Detect which cell encompasses the target text, then output its (X, Y) center coordinate. 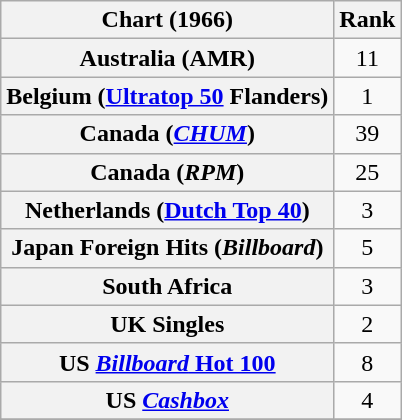
5 (368, 248)
11 (368, 58)
Netherlands (Dutch Top 40) (168, 210)
Canada (CHUM) (168, 134)
39 (368, 134)
Canada (RPM) (168, 172)
25 (368, 172)
Chart (1966) (168, 20)
South Africa (168, 286)
2 (368, 324)
Australia (AMR) (168, 58)
Rank (368, 20)
4 (368, 400)
Japan Foreign Hits (Billboard) (168, 248)
US Billboard Hot 100 (168, 362)
8 (368, 362)
1 (368, 96)
US Cashbox (168, 400)
UK Singles (168, 324)
Belgium (Ultratop 50 Flanders) (168, 96)
